Pinpoint the cell where the given text exists, returning its [X, Y] midpoint coordinate. 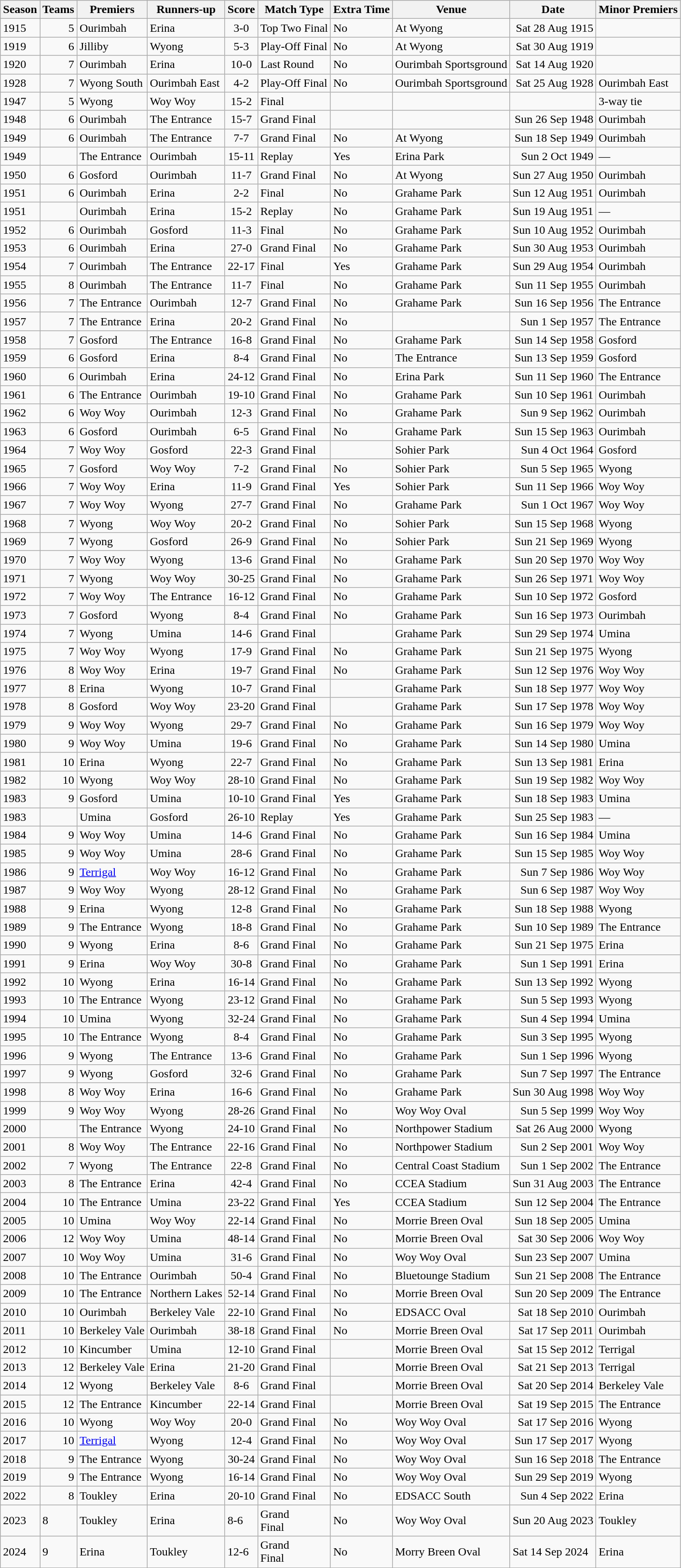
1991 [20, 964]
Sun 25 Sep 1983 [553, 817]
Date [553, 10]
Sun 30 Aug 1998 [553, 1092]
17-9 [241, 652]
Sun 6 Sep 1987 [553, 890]
Sun 21 Sep 2008 [553, 1275]
16-8 [241, 340]
Sun 15 Sep 1985 [553, 854]
52-14 [241, 1294]
15-7 [241, 120]
Sun 5 Sep 1965 [553, 468]
1979 [20, 725]
32-24 [241, 1019]
Sat 17 Sep 2016 [553, 1422]
7-2 [241, 468]
Sun 18 Sep 1988 [553, 909]
1980 [20, 743]
1920 [20, 65]
Sun 1 Sep 1996 [553, 1055]
Sun 11 Sep 1966 [553, 486]
1975 [20, 652]
21-20 [241, 1367]
1982 [20, 780]
Sun 12 Sep 2004 [553, 1202]
Minor Premiers [639, 10]
2000 [20, 1129]
2005 [20, 1220]
2018 [20, 1459]
Sat 30 Sep 2006 [553, 1239]
2017 [20, 1441]
Sun 10 Sep 1972 [553, 597]
Sun 17 Sep 2017 [553, 1441]
12-7 [241, 303]
Sun 16 Sep 1973 [553, 615]
EDSACC South [451, 1496]
42-4 [241, 1184]
Sun 1 Sep 1957 [553, 322]
Sun 11 Sep 1960 [553, 376]
Sat 25 Aug 1928 [553, 83]
Morry Breen Oval [451, 1552]
Runners-up [186, 10]
3-way tie [639, 101]
1952 [20, 230]
27-7 [241, 505]
Sun 20 Aug 2023 [553, 1520]
Sun 29 Sep 2019 [553, 1477]
24-12 [241, 376]
Sun 29 Sep 1974 [553, 633]
1981 [20, 762]
22-16 [241, 1147]
Sat 14 Sep 2024 [553, 1552]
Sun 18 Sep 2005 [553, 1220]
Match Type [294, 10]
Sun 7 Sep 1997 [553, 1073]
Sun 16 Sep 1979 [553, 725]
Venue [451, 10]
30-8 [241, 964]
2015 [20, 1404]
Sun 16 Sep 1984 [553, 835]
1989 [20, 927]
6-5 [241, 431]
1965 [20, 468]
Sun 2 Sep 2001 [553, 1147]
1993 [20, 1000]
26-10 [241, 817]
50-4 [241, 1275]
11-9 [241, 486]
Sun 19 Sep 1982 [553, 780]
1976 [20, 670]
1915 [20, 28]
2003 [20, 1184]
Sun 4 Sep 2022 [553, 1496]
1961 [20, 395]
15-11 [241, 156]
1992 [20, 982]
1953 [20, 248]
Sun 1 Oct 1967 [553, 505]
1997 [20, 1073]
27-0 [241, 248]
Sun 18 Sep 1949 [553, 138]
28-10 [241, 780]
5-3 [241, 46]
Sun 12 Aug 1951 [553, 193]
Sun 21 Sep 1969 [553, 542]
Score [241, 10]
Sun 1 Sep 2002 [553, 1166]
22-10 [241, 1312]
1956 [20, 303]
Sun 14 Sep 1958 [553, 340]
2002 [20, 1166]
28-6 [241, 854]
3-0 [241, 28]
Sun 16 Sep 1956 [553, 303]
1990 [20, 945]
Sat 28 Aug 1915 [553, 28]
Wyong South [112, 83]
Sun 14 Sep 1980 [553, 743]
Sun 31 Aug 2003 [553, 1184]
28-12 [241, 890]
1987 [20, 890]
Sun 15 Sep 1963 [553, 431]
1955 [20, 285]
12-10 [241, 1349]
2006 [20, 1239]
Sun 18 Sep 1977 [553, 688]
4-2 [241, 83]
1978 [20, 707]
22-7 [241, 762]
Sun 10 Aug 1952 [553, 230]
Northern Lakes [186, 1294]
Sat 14 Aug 1920 [553, 65]
2004 [20, 1202]
1958 [20, 340]
26-9 [241, 542]
1928 [20, 83]
12-4 [241, 1441]
Sun 19 Aug 1951 [553, 211]
1957 [20, 322]
12-8 [241, 909]
2-2 [241, 193]
28-26 [241, 1110]
Sat 20 Sep 2014 [553, 1385]
1986 [20, 872]
1985 [20, 854]
30-25 [241, 578]
12-3 [241, 413]
Sun 27 Aug 1950 [553, 174]
22-3 [241, 450]
Sun 13 Sep 1959 [553, 358]
Central Coast Stadium [451, 1166]
1996 [20, 1055]
Sun 17 Sep 1978 [553, 707]
2001 [20, 1147]
Sat 15 Sep 2012 [553, 1349]
2023 [20, 1520]
2019 [20, 1477]
Sun 13 Sep 1992 [553, 982]
1999 [20, 1110]
Sat 19 Sep 2015 [553, 1404]
20-10 [241, 1496]
Sun 10 Sep 1989 [553, 927]
2022 [20, 1496]
Sun 13 Sep 1981 [553, 762]
Top Two Final [294, 28]
16-6 [241, 1092]
1974 [20, 633]
23-12 [241, 1000]
Sun 29 Aug 1954 [553, 267]
Sat 17 Sep 2011 [553, 1330]
1984 [20, 835]
Sun 3 Sep 1995 [553, 1037]
20-0 [241, 1422]
23-22 [241, 1202]
Premiers [112, 10]
30-24 [241, 1459]
11-3 [241, 230]
EDSACC Oval [451, 1312]
Sun 2 Oct 1949 [553, 156]
2016 [20, 1422]
1964 [20, 450]
Sun 7 Sep 1986 [553, 872]
10-7 [241, 688]
10-10 [241, 798]
Sun 4 Sep 1994 [553, 1019]
1977 [20, 688]
1954 [20, 267]
18-8 [241, 927]
48-14 [241, 1239]
Sun 26 Sep 1971 [553, 578]
2013 [20, 1367]
Sun 18 Sep 1983 [553, 798]
Sun 20 Sep 2009 [553, 1294]
Sun 26 Sep 1948 [553, 120]
Sat 30 Aug 1919 [553, 46]
1969 [20, 542]
Jilliby [112, 46]
24-10 [241, 1129]
1968 [20, 523]
19-10 [241, 395]
Sat 18 Sep 2010 [553, 1312]
1971 [20, 578]
2007 [20, 1257]
38-18 [241, 1330]
12-6 [241, 1552]
1973 [20, 615]
1950 [20, 174]
Sun 23 Sep 2007 [553, 1257]
Sun 12 Sep 1976 [553, 670]
Extra Time [361, 10]
Season [20, 10]
2024 [20, 1552]
1948 [20, 120]
1988 [20, 909]
1947 [20, 101]
Sun 30 Aug 1953 [553, 248]
22-17 [241, 267]
19-7 [241, 670]
1962 [20, 413]
Sun 5 Sep 1993 [553, 1000]
1966 [20, 486]
Sun 11 Sep 1955 [553, 285]
Sun 16 Sep 2018 [553, 1459]
Sun 9 Sep 1962 [553, 413]
2011 [20, 1330]
1972 [20, 597]
19-6 [241, 743]
Teams [58, 10]
Sat 26 Aug 2000 [553, 1129]
1919 [20, 46]
31-6 [241, 1257]
22-8 [241, 1166]
29-7 [241, 725]
Sun 20 Sep 1970 [553, 560]
2010 [20, 1312]
Last Round [294, 65]
2014 [20, 1385]
Sun 1 Sep 1991 [553, 964]
2008 [20, 1275]
Sat 21 Sep 2013 [553, 1367]
23-20 [241, 707]
1959 [20, 358]
Sun 5 Sep 1999 [553, 1110]
Sun 4 Oct 1964 [553, 450]
Sun 15 Sep 1968 [553, 523]
10-0 [241, 65]
1995 [20, 1037]
1970 [20, 560]
1960 [20, 376]
Bluetounge Stadium [451, 1275]
1967 [20, 505]
1994 [20, 1019]
32-6 [241, 1073]
Sun 10 Sep 1961 [553, 395]
2009 [20, 1294]
1998 [20, 1092]
1963 [20, 431]
7-7 [241, 138]
2012 [20, 1349]
